Locate the cell with the specified text and output its (x, y) center coordinate. 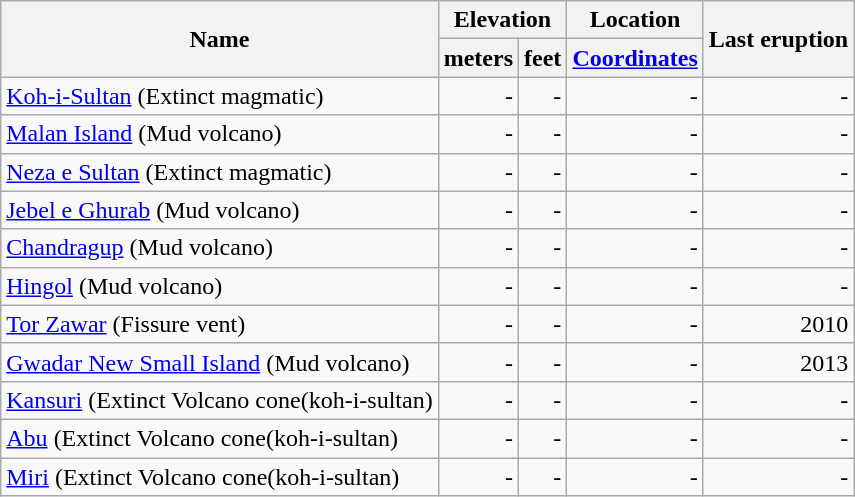
Last eruption (778, 39)
Neza e Sultan (Extinct magmatic) (220, 172)
Koh-i-Sultan (Extinct magmatic) (220, 96)
Malan Island (Mud volcano) (220, 134)
2013 (778, 362)
Chandragup (Mud volcano) (220, 248)
Tor Zawar (Fissure vent) (220, 324)
Abu (Extinct Volcano cone(koh-i-sultan) (220, 438)
Gwadar New Small Island (Mud volcano) (220, 362)
meters (478, 58)
Coordinates (635, 58)
Hingol (Mud volcano) (220, 286)
Elevation (502, 20)
Kansuri (Extinct Volcano cone(koh-i-sultan) (220, 400)
Miri (Extinct Volcano cone(koh-i-sultan) (220, 477)
feet (543, 58)
2010 (778, 324)
Name (220, 39)
Jebel e Ghurab (Mud volcano) (220, 210)
Location (635, 20)
